Search for the cell housing the specified text and yield its [x, y] center coordinate. 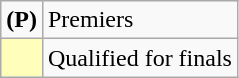
Premiers [140, 20]
Qualified for finals [140, 58]
(P) [22, 20]
